Determine the (x, y) coordinate at the center of the cell enclosing the given text.  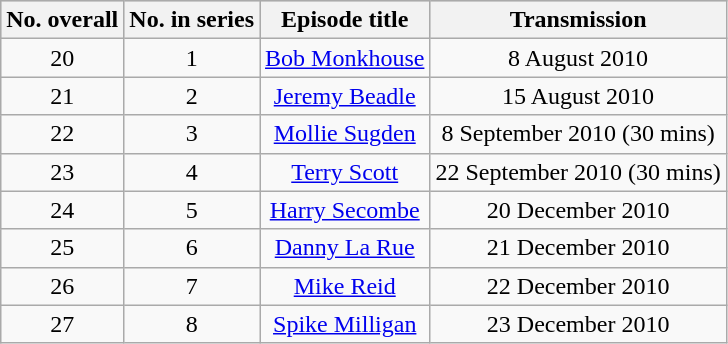
15 August 2010 (578, 96)
7 (192, 286)
5 (192, 210)
24 (62, 210)
23 (62, 172)
Episode title (345, 20)
20 December 2010 (578, 210)
21 (62, 96)
Harry Secombe (345, 210)
22 September 2010 (30 mins) (578, 172)
Jeremy Beadle (345, 96)
26 (62, 286)
22 December 2010 (578, 286)
25 (62, 248)
3 (192, 134)
4 (192, 172)
23 December 2010 (578, 324)
22 (62, 134)
No. overall (62, 20)
8 (192, 324)
8 September 2010 (30 mins) (578, 134)
21 December 2010 (578, 248)
20 (62, 58)
8 August 2010 (578, 58)
6 (192, 248)
Mike Reid (345, 286)
Mollie Sugden (345, 134)
Terry Scott (345, 172)
No. in series (192, 20)
Transmission (578, 20)
27 (62, 324)
Danny La Rue (345, 248)
1 (192, 58)
Spike Milligan (345, 324)
2 (192, 96)
Bob Monkhouse (345, 58)
